Determine the [X, Y] coordinate at the center of the cell enclosing the given text.  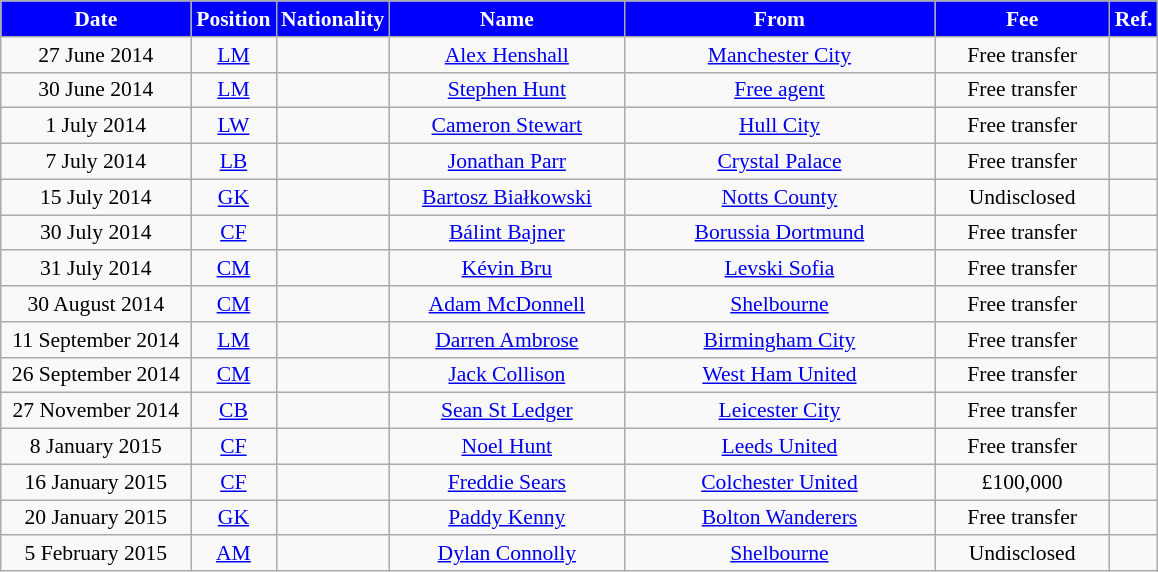
Name [506, 19]
Sean St Ledger [506, 411]
27 November 2014 [96, 411]
Hull City [779, 126]
Colchester United [779, 482]
11 September 2014 [96, 340]
Crystal Palace [779, 162]
Bartosz Białkowski [506, 197]
Darren Ambrose [506, 340]
Birmingham City [779, 340]
Freddie Sears [506, 482]
26 September 2014 [96, 375]
Stephen Hunt [506, 90]
Leicester City [779, 411]
1 July 2014 [96, 126]
31 July 2014 [96, 269]
Position [234, 19]
Levski Sofia [779, 269]
LW [234, 126]
Noel Hunt [506, 447]
7 July 2014 [96, 162]
Kévin Bru [506, 269]
Jack Collison [506, 375]
Nationality [332, 19]
AM [234, 554]
Jonathan Parr [506, 162]
Adam McDonnell [506, 304]
LB [234, 162]
16 January 2015 [96, 482]
Leeds United [779, 447]
Alex Henshall [506, 55]
Manchester City [779, 55]
£100,000 [1022, 482]
5 February 2015 [96, 554]
27 June 2014 [96, 55]
Free agent [779, 90]
Fee [1022, 19]
8 January 2015 [96, 447]
Paddy Kenny [506, 518]
Bálint Bajner [506, 233]
Dylan Connolly [506, 554]
From [779, 19]
30 June 2014 [96, 90]
CB [234, 411]
Ref. [1134, 19]
20 January 2015 [96, 518]
Bolton Wanderers [779, 518]
West Ham United [779, 375]
Cameron Stewart [506, 126]
15 July 2014 [96, 197]
30 August 2014 [96, 304]
30 July 2014 [96, 233]
Date [96, 19]
Notts County [779, 197]
Borussia Dortmund [779, 233]
